For the text-containing cell, return its midpoint in [x, y] coordinate format. 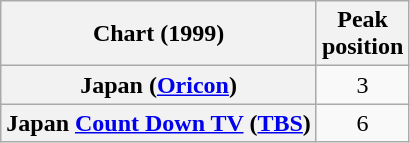
Chart (1999) [159, 34]
Japan Count Down TV (TBS) [159, 123]
3 [362, 85]
Japan (Oricon) [159, 85]
6 [362, 123]
Peakposition [362, 34]
